Search for the cell housing the specified text and yield its [x, y] center coordinate. 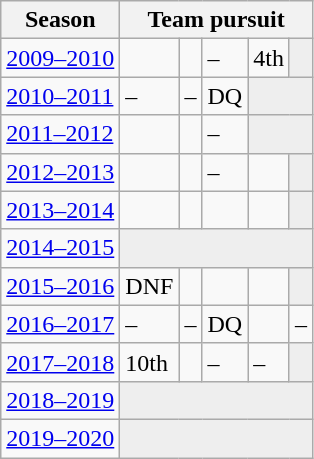
4th [269, 58]
Season [60, 20]
2013–2014 [60, 210]
2016–2017 [60, 324]
2014–2015 [60, 248]
2012–2013 [60, 172]
10th [150, 362]
2011–2012 [60, 134]
Team pursuit [216, 20]
2015–2016 [60, 286]
2017–2018 [60, 362]
DNF [150, 286]
2009–2010 [60, 58]
2019–2020 [60, 438]
2010–2011 [60, 96]
2018–2019 [60, 400]
